Detect which cell encompasses the target text, then output its [x, y] center coordinate. 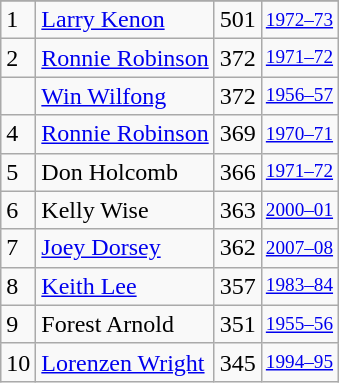
5 [18, 172]
1994–95 [299, 362]
2000–01 [299, 210]
8 [18, 286]
Win Wilfong [125, 96]
345 [238, 362]
1955–56 [299, 324]
Don Holcomb [125, 172]
2 [18, 58]
1 [18, 20]
Keith Lee [125, 286]
Forest Arnold [125, 324]
501 [238, 20]
369 [238, 134]
363 [238, 210]
9 [18, 324]
10 [18, 362]
6 [18, 210]
Joey Dorsey [125, 248]
Larry Kenon [125, 20]
362 [238, 248]
351 [238, 324]
357 [238, 286]
1956–57 [299, 96]
1970–71 [299, 134]
1983–84 [299, 286]
7 [18, 248]
366 [238, 172]
Kelly Wise [125, 210]
1972–73 [299, 20]
Lorenzen Wright [125, 362]
4 [18, 134]
2007–08 [299, 248]
